Pinpoint the cell where the given text exists, returning its [X, Y] midpoint coordinate. 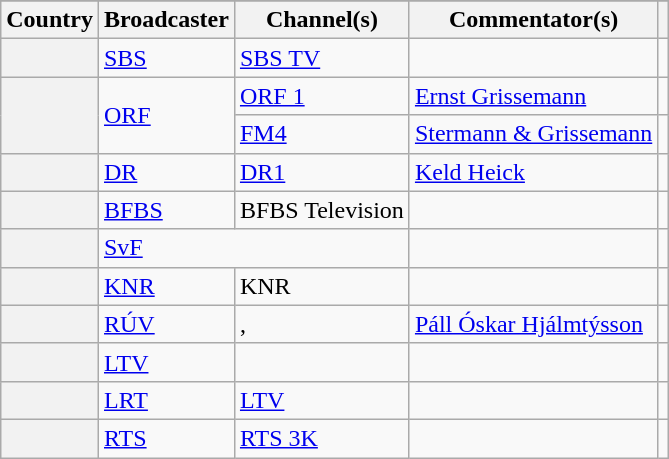
Broadcaster [166, 20]
RTS 3K [322, 438]
FM4 [322, 134]
Keld Heick [533, 172]
LRT [166, 400]
Ernst Grissemann [533, 96]
Páll Óskar Hjálmtýsson [533, 324]
Commentator(s) [533, 20]
Stermann & Grissemann [533, 134]
, [322, 324]
DR1 [322, 172]
BFBS Television [322, 210]
RTS [166, 438]
ORF [166, 115]
ORF 1 [322, 96]
SvF [254, 248]
SBS [166, 58]
BFBS [166, 210]
DR [166, 172]
Country [50, 20]
SBS TV [322, 58]
RÚV [166, 324]
Channel(s) [322, 20]
